Identify which cell holds the provided text, then report its [X, Y] central coordinate. 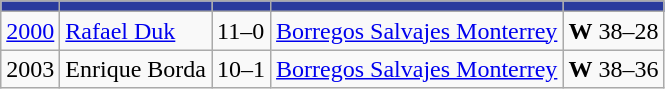
Rafael Duk [136, 31]
W 38–36 [614, 69]
W 38–28 [614, 31]
10–1 [242, 69]
2000 [30, 31]
2003 [30, 69]
Enrique Borda [136, 69]
11–0 [242, 31]
